Detect which cell encompasses the target text, then output its (X, Y) center coordinate. 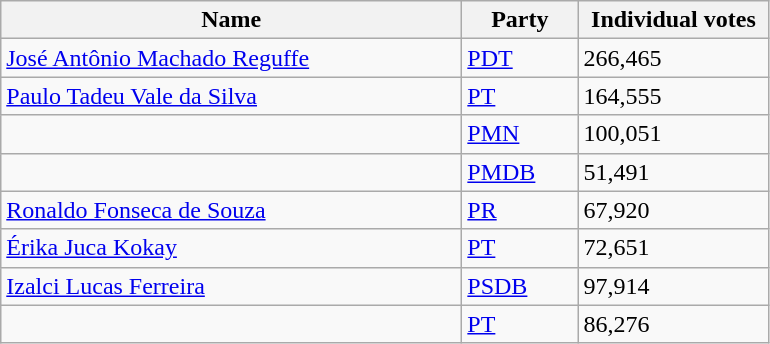
Name (232, 20)
Individual votes (674, 20)
100,051 (674, 134)
266,465 (674, 58)
José Antônio Machado Reguffe (232, 58)
67,920 (674, 210)
PR (520, 210)
164,555 (674, 96)
Ronaldo Fonseca de Souza (232, 210)
PSDB (520, 286)
86,276 (674, 324)
97,914 (674, 286)
72,651 (674, 248)
PDT (520, 58)
51,491 (674, 172)
Érika Juca Kokay (232, 248)
PMN (520, 134)
PMDB (520, 172)
Party (520, 20)
Paulo Tadeu Vale da Silva (232, 96)
Izalci Lucas Ferreira (232, 286)
